Find where the given text appears and provide that cell's center as [x, y] coordinate. 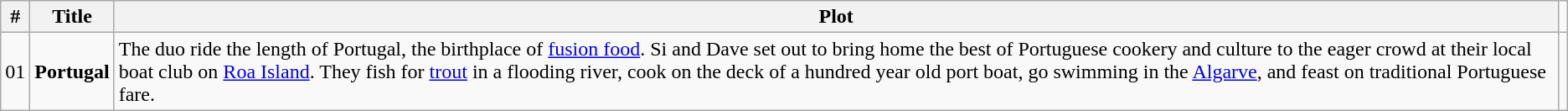
Plot [836, 17]
Portugal [72, 71]
# [15, 17]
01 [15, 71]
Title [72, 17]
